Return the (X, Y) coordinate for the center point of the cell that contains the specified text.  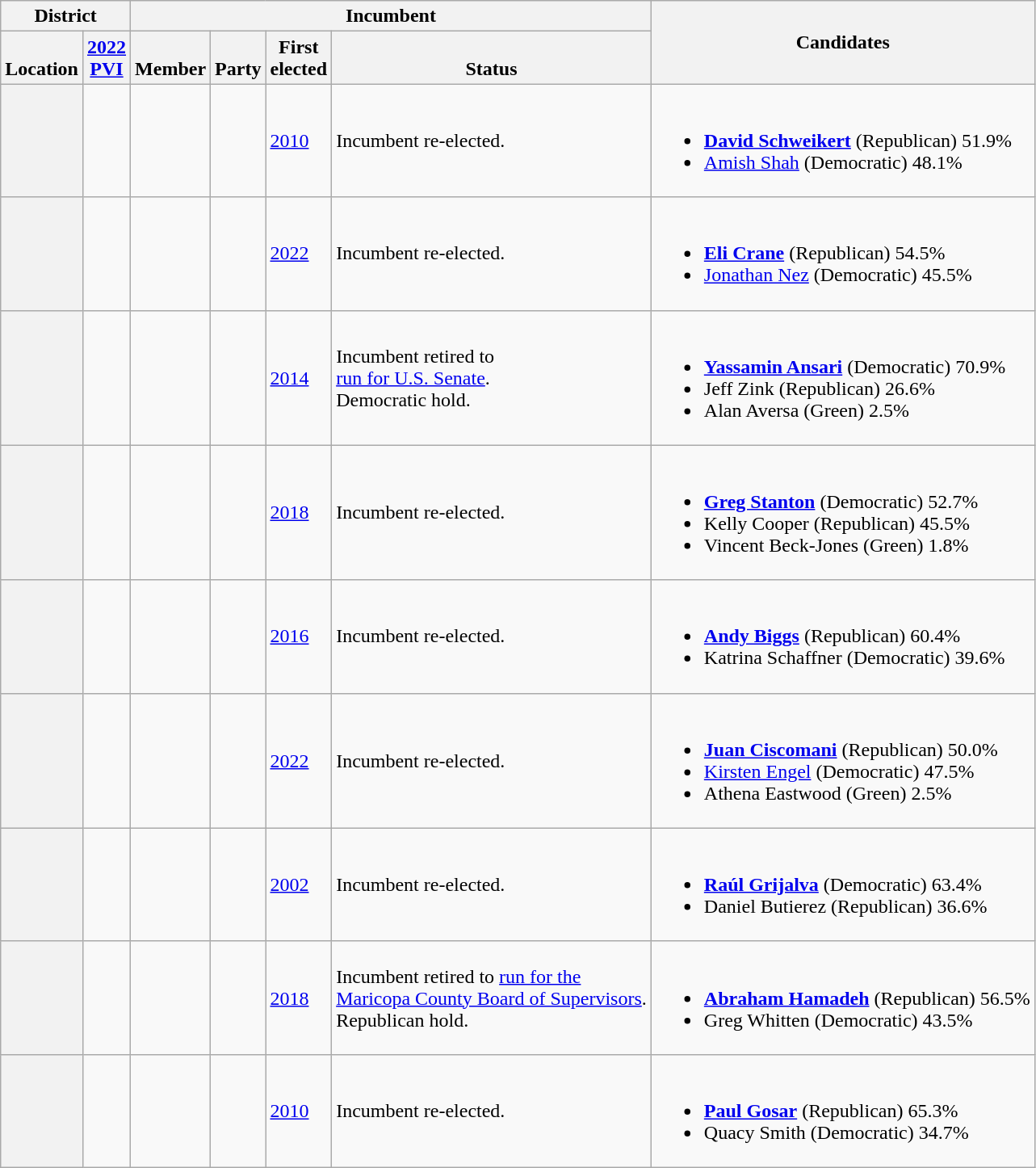
Status (492, 58)
Member (171, 58)
2016 (299, 637)
Party (238, 58)
Incumbent (391, 16)
2014 (299, 378)
Firstelected (299, 58)
Andy Biggs (Republican) 60.4%Katrina Schaffner (Democratic) 39.6% (843, 637)
District (66, 16)
Eli Crane (Republican) 54.5%Jonathan Nez (Democratic) 45.5% (843, 254)
Greg Stanton (Democratic) 52.7%Kelly Cooper (Republican) 45.5%Vincent Beck-Jones (Green) 1.8% (843, 512)
David Schweikert (Republican) 51.9%Amish Shah (Democratic) 48.1% (843, 141)
Location (42, 58)
Incumbent retired to run for theMaricopa County Board of Supervisors.Republican hold. (492, 998)
Yassamin Ansari (Democratic) 70.9%Jeff Zink (Republican) 26.6%Alan Aversa (Green) 2.5% (843, 378)
2002 (299, 884)
Juan Ciscomani (Republican) 50.0%Kirsten Engel (Democratic) 47.5%Athena Eastwood (Green) 2.5% (843, 761)
Raúl Grijalva (Democratic) 63.4%Daniel Butierez (Republican) 36.6% (843, 884)
2022PVI (107, 58)
Candidates (843, 42)
Incumbent retired torun for U.S. Senate.Democratic hold. (492, 378)
Abraham Hamadeh (Republican) 56.5%Greg Whitten (Democratic) 43.5% (843, 998)
Paul Gosar (Republican) 65.3%Quacy Smith (Democratic) 34.7% (843, 1111)
